Locate the cell with the specified text and output its [x, y] center coordinate. 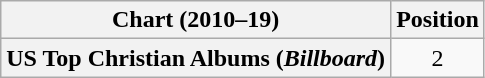
Chart (2010–19) [196, 20]
2 [438, 58]
Position [438, 20]
US Top Christian Albums (Billboard) [196, 58]
